Extract the (x, y) coordinate from the center of the cell holding the provided text.  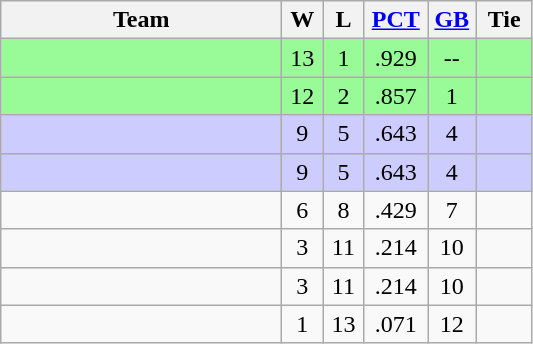
7 (452, 210)
-- (452, 58)
.857 (396, 96)
.929 (396, 58)
6 (302, 210)
Team (142, 20)
.071 (396, 324)
2 (344, 96)
.429 (396, 210)
W (302, 20)
8 (344, 210)
L (344, 20)
PCT (396, 20)
GB (452, 20)
Tie (504, 20)
